Identify which cell holds the provided text, then report its (X, Y) central coordinate. 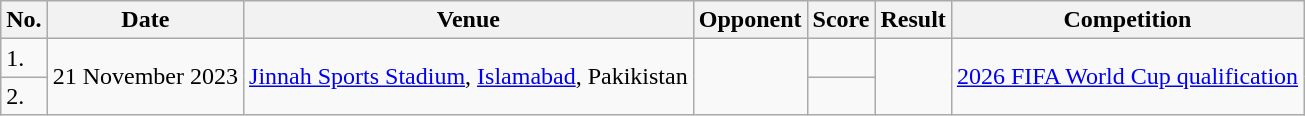
Competition (1127, 20)
Venue (469, 20)
2. (24, 96)
Score (841, 20)
Date (145, 20)
No. (24, 20)
Result (913, 20)
Opponent (750, 20)
1. (24, 58)
Jinnah Sports Stadium, Islamabad, Pakikistan (469, 77)
2026 FIFA World Cup qualification (1127, 77)
21 November 2023 (145, 77)
